Determine the (X, Y) coordinate at the center of the cell enclosing the given text.  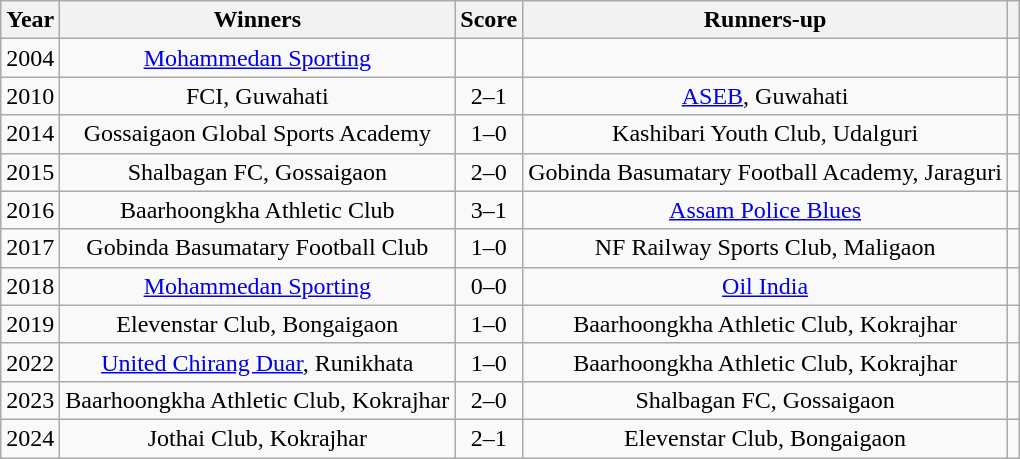
Baarhoongkha Athletic Club (258, 210)
0–0 (489, 286)
Gobinda Basumatary Football Club (258, 248)
Kashibari Youth Club, Udalguri (766, 134)
2019 (30, 324)
2022 (30, 362)
United Chirang Duar, Runikhata (258, 362)
2004 (30, 58)
2018 (30, 286)
Gossaigaon Global Sports Academy (258, 134)
Jothai Club, Kokrajhar (258, 438)
Oil India (766, 286)
ASEB, Guwahati (766, 96)
Assam Police Blues (766, 210)
2023 (30, 400)
2016 (30, 210)
Gobinda Basumatary Football Academy, Jaraguri (766, 172)
Winners (258, 20)
2024 (30, 438)
Year (30, 20)
2010 (30, 96)
2014 (30, 134)
2015 (30, 172)
FCI, Guwahati (258, 96)
3–1 (489, 210)
2017 (30, 248)
NF Railway Sports Club, Maligaon (766, 248)
Runners-up (766, 20)
Score (489, 20)
